Return the [x, y] coordinate for the center point of the cell that contains the specified text.  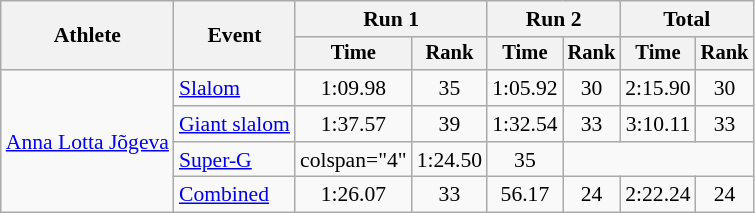
Run 1 [391, 19]
3:10.11 [658, 124]
Total [686, 19]
2:22.24 [658, 195]
39 [450, 124]
1:37.57 [354, 124]
colspan="4" [354, 160]
1:26.07 [354, 195]
Super-G [234, 160]
Anna Lotta Jõgeva [88, 141]
Event [234, 36]
1:09.98 [354, 88]
Athlete [88, 36]
2:15.90 [658, 88]
Giant slalom [234, 124]
Combined [234, 195]
Run 2 [554, 19]
Slalom [234, 88]
1:32.54 [524, 124]
1:24.50 [450, 160]
56.17 [524, 195]
1:05.92 [524, 88]
